Determine the (x, y) coordinate at the center of the cell enclosing the given text.  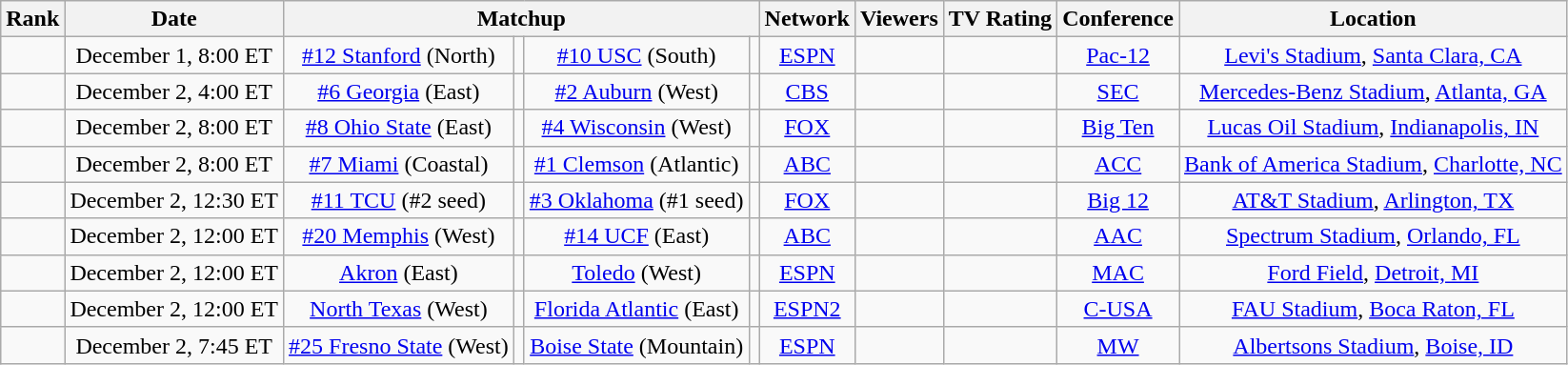
#2 Auburn (West) (636, 91)
Bank of America Stadium, Charlotte, NC (1374, 164)
Pac-12 (1118, 55)
ACC (1118, 164)
#4 Wisconsin (West) (636, 128)
TV Rating (1000, 19)
Rank (32, 19)
CBS (807, 91)
#11 TCU (#2 seed) (399, 200)
Conference (1118, 19)
#14 UCF (East) (636, 236)
AAC (1118, 236)
Boise State (Mountain) (636, 345)
Ford Field, Detroit, MI (1374, 273)
Toledo (West) (636, 273)
#8 Ohio State (East) (399, 128)
#10 USC (South) (636, 55)
Spectrum Stadium, Orlando, FL (1374, 236)
#12 Stanford (North) (399, 55)
MAC (1118, 273)
SEC (1118, 91)
Big 12 (1118, 200)
#1 Clemson (Atlantic) (636, 164)
Akron (East) (399, 273)
MW (1118, 345)
Network (807, 19)
FAU Stadium, Boca Raton, FL (1374, 309)
Matchup (522, 19)
C-USA (1118, 309)
Albertsons Stadium, Boise, ID (1374, 345)
Florida Atlantic (East) (636, 309)
Mercedes-Benz Stadium, Atlanta, GA (1374, 91)
December 1, 8:00 ET (174, 55)
#20 Memphis (West) (399, 236)
North Texas (West) (399, 309)
Date (174, 19)
December 2, 4:00 ET (174, 91)
#7 Miami (Coastal) (399, 164)
Location (1374, 19)
Big Ten (1118, 128)
Viewers (899, 19)
#6 Georgia (East) (399, 91)
Levi's Stadium, Santa Clara, CA (1374, 55)
AT&T Stadium, Arlington, TX (1374, 200)
December 2, 7:45 ET (174, 345)
#3 Oklahoma (#1 seed) (636, 200)
ESPN2 (807, 309)
December 2, 12:30 ET (174, 200)
#25 Fresno State (West) (399, 345)
Lucas Oil Stadium, Indianapolis, IN (1374, 128)
